Return the [X, Y] coordinate for the center point of the cell that contains the specified text.  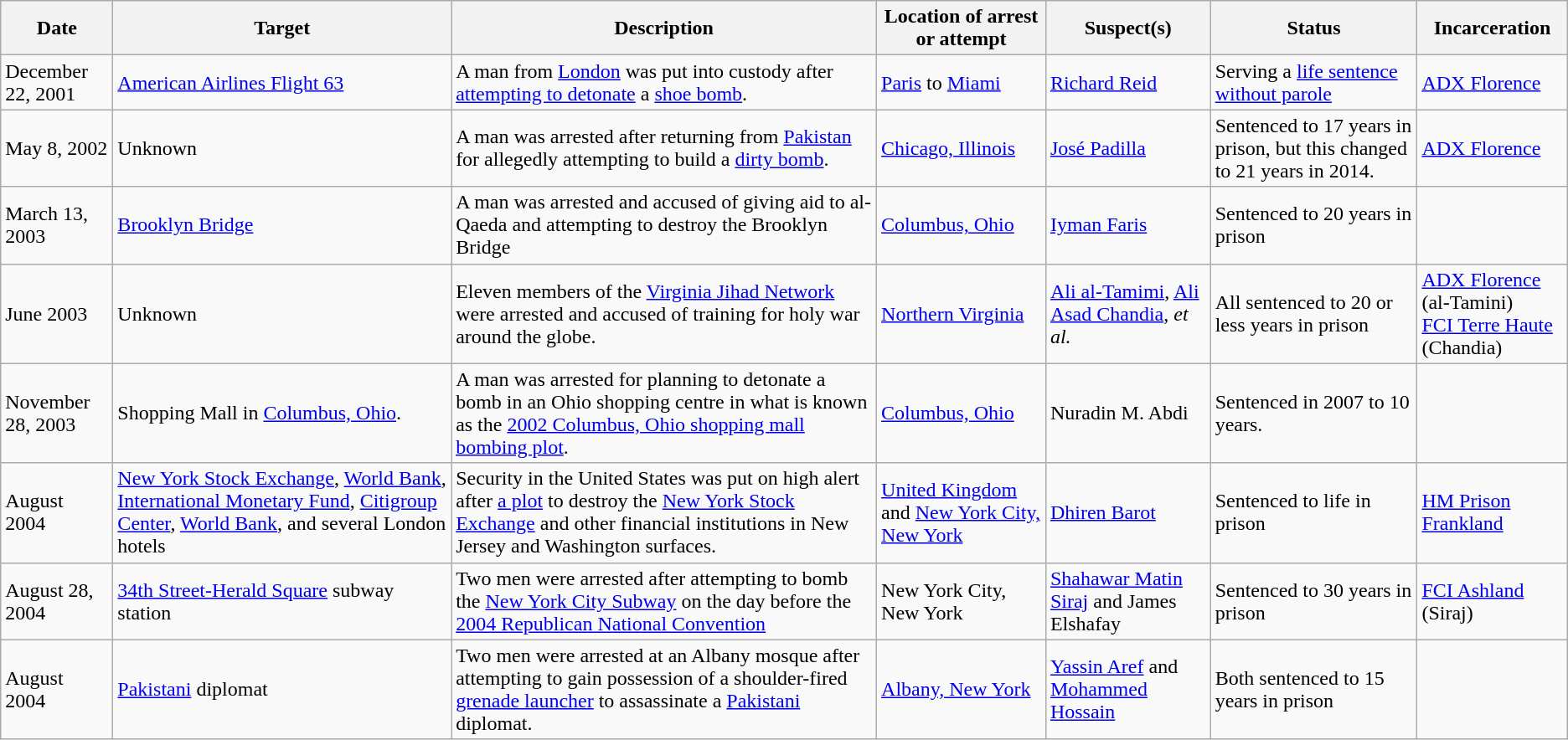
Dhiren Barot [1127, 512]
HM Prison Frankland [1493, 512]
June 2003 [57, 313]
Pakistani diplomat [282, 690]
A man was arrested for planning to detonate a bomb in an Ohio shopping centre in what is known as the 2002 Columbus, Ohio shopping mall bombing plot. [664, 414]
New York City, New York [962, 601]
Nuradin M. Abdi [1127, 414]
Serving a life sentence without parole [1313, 82]
Status [1313, 28]
Location of arrest or attempt [962, 28]
FCI Ashland (Siraj) [1493, 601]
Incarceration [1493, 28]
A man was arrested and accused of giving aid to al-Qaeda and attempting to destroy the Brooklyn Bridge [664, 225]
Both sentenced to 15 years in prison [1313, 690]
December 22, 2001 [57, 82]
Yassin Aref and Mohammed Hossain [1127, 690]
Shopping Mall in Columbus, Ohio. [282, 414]
Sentenced to 17 years in prison, but this changed to 21 years in 2014. [1313, 148]
Suspect(s) [1127, 28]
November 28, 2003 [57, 414]
Chicago, Illinois [962, 148]
Sentenced to life in prison [1313, 512]
May 8, 2002 [57, 148]
Two men were arrested after attempting to bomb the New York City Subway on the day before the 2004 Republican National Convention [664, 601]
March 13, 2003 [57, 225]
Sentenced in 2007 to 10 years. [1313, 414]
Ali al-Tamimi, Ali Asad Chandia, et al. [1127, 313]
New York Stock Exchange, World Bank, International Monetary Fund, Citigroup Center, World Bank, and several London hotels [282, 512]
José Padilla [1127, 148]
Eleven members of the Virginia Jihad Network were arrested and accused of training for holy war around the globe. [664, 313]
Albany, New York [962, 690]
A man was arrested after returning from Pakistan for allegedly attempting to build a dirty bomb. [664, 148]
Target [282, 28]
Sentenced to 20 years in prison [1313, 225]
A man from London was put into custody after attempting to detonate a shoe bomb. [664, 82]
August 28, 2004 [57, 601]
Northern Virginia [962, 313]
United Kingdom and New York City, New York [962, 512]
Brooklyn Bridge [282, 225]
34th Street-Herald Square subway station [282, 601]
Shahawar Matin Siraj and James Elshafay [1127, 601]
All sentenced to 20 or less years in prison [1313, 313]
Paris to Miami [962, 82]
Iyman Faris [1127, 225]
American Airlines Flight 63 [282, 82]
Description [664, 28]
Date [57, 28]
Richard Reid [1127, 82]
ADX Florence (al-Tamini)FCI Terre Haute (Chandia) [1493, 313]
Sentenced to 30 years in prison [1313, 601]
